Output the (x, y) coordinate of the center of the cell containing the given text.  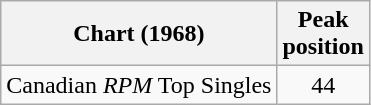
44 (323, 85)
Canadian RPM Top Singles (139, 85)
Peakposition (323, 34)
Chart (1968) (139, 34)
